From the cell containing the given text, extract its center point as [X, Y] coordinate. 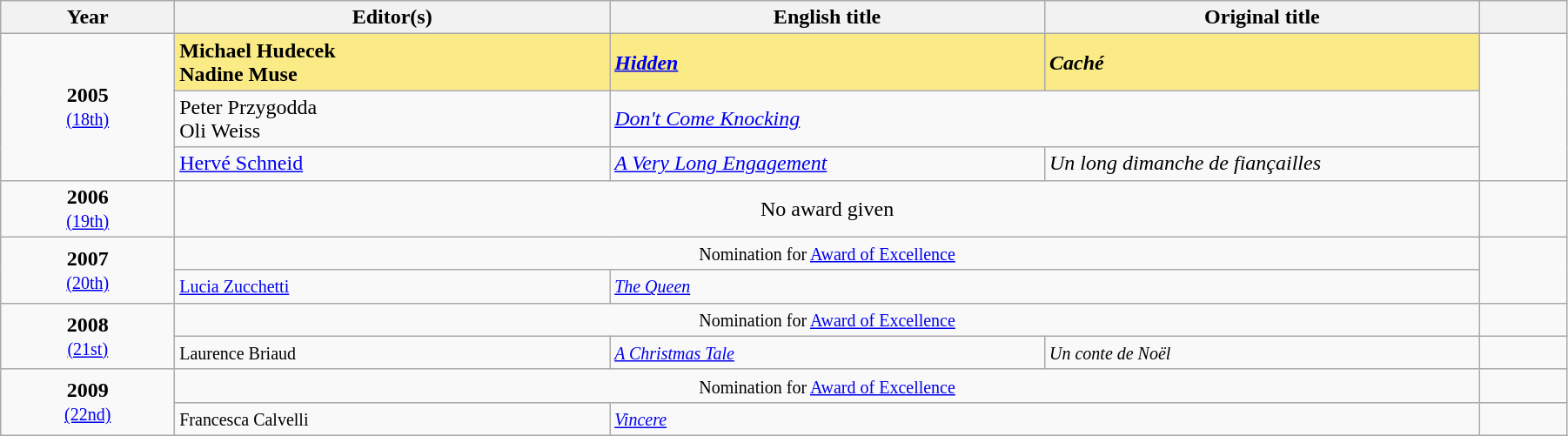
Caché [1262, 63]
2007(20th) [88, 270]
Original title [1262, 17]
English title [828, 17]
2006(19th) [88, 209]
2009(22nd) [88, 402]
No award given [828, 209]
The Queen [1045, 286]
2008(21st) [88, 336]
Year [88, 17]
Michael Hudecek Nadine Muse [392, 63]
Hidden [828, 63]
Laurence Briaud [392, 352]
Hervé Schneid [392, 164]
Don't Come Knocking [1045, 118]
Lucia Zucchetti [392, 286]
2005(18th) [88, 107]
Peter Przygodda Oli Weiss [392, 118]
Editor(s) [392, 17]
Un long dimanche de fiançailles [1262, 164]
Un conte de Noël [1262, 352]
Francesca Calvelli [392, 419]
Vincere [1045, 419]
A Very Long Engagement [828, 164]
A Christmas Tale [828, 352]
